Capture the cell that displays the provided text and extract its (x, y) central coordinate. 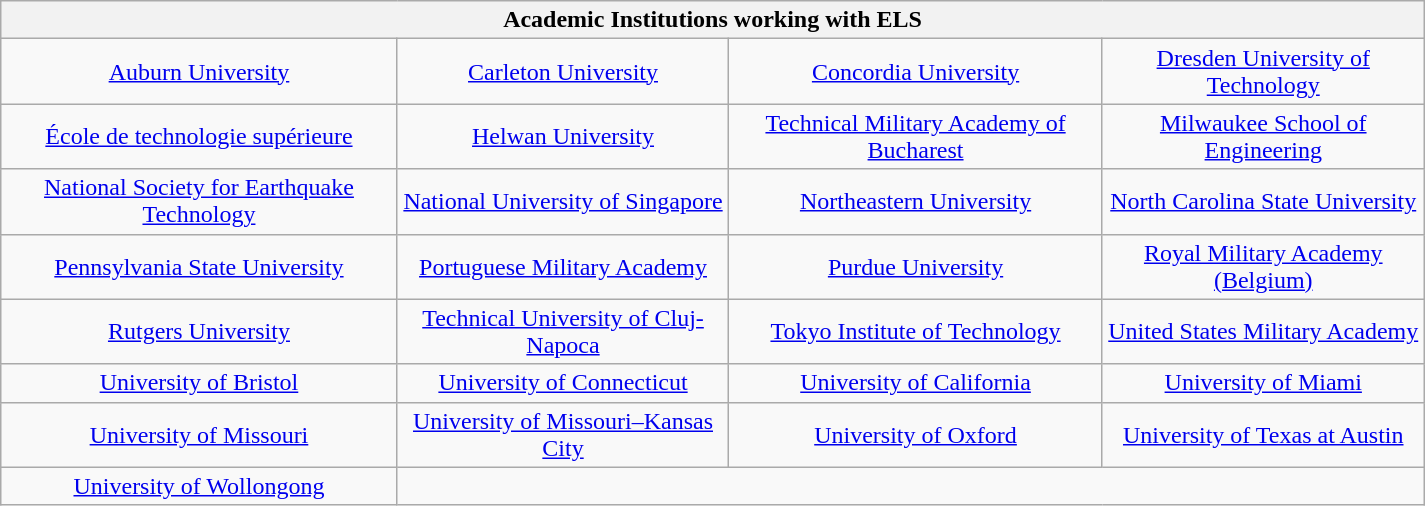
University of Bristol (199, 383)
Milwaukee School of Engineering (1263, 136)
North Carolina State University (1263, 202)
Helwan University (563, 136)
Carleton University (563, 72)
Academic Institutions working with ELS (713, 20)
Tokyo Institute of Technology (916, 332)
National Society for Earthquake Technology (199, 202)
Pennsylvania State University (199, 266)
École de technologie supérieure (199, 136)
Rutgers University (199, 332)
Purdue University (916, 266)
Portuguese Military Academy (563, 266)
Auburn University (199, 72)
Northeastern University (916, 202)
University of Texas at Austin (1263, 434)
National University of Singapore (563, 202)
Technical Military Academy of Bucharest (916, 136)
Royal Military Academy (Belgium) (1263, 266)
United States Military Academy (1263, 332)
Concordia University (916, 72)
Technical University of Cluj-Napoca (563, 332)
Dresden University of Technology (1263, 72)
University of Oxford (916, 434)
University of Missouri (199, 434)
University of Connecticut (563, 383)
University of Wollongong (199, 486)
University of California (916, 383)
University of Missouri–Kansas City (563, 434)
University of Miami (1263, 383)
